Search for the cell housing the specified text and yield its (X, Y) center coordinate. 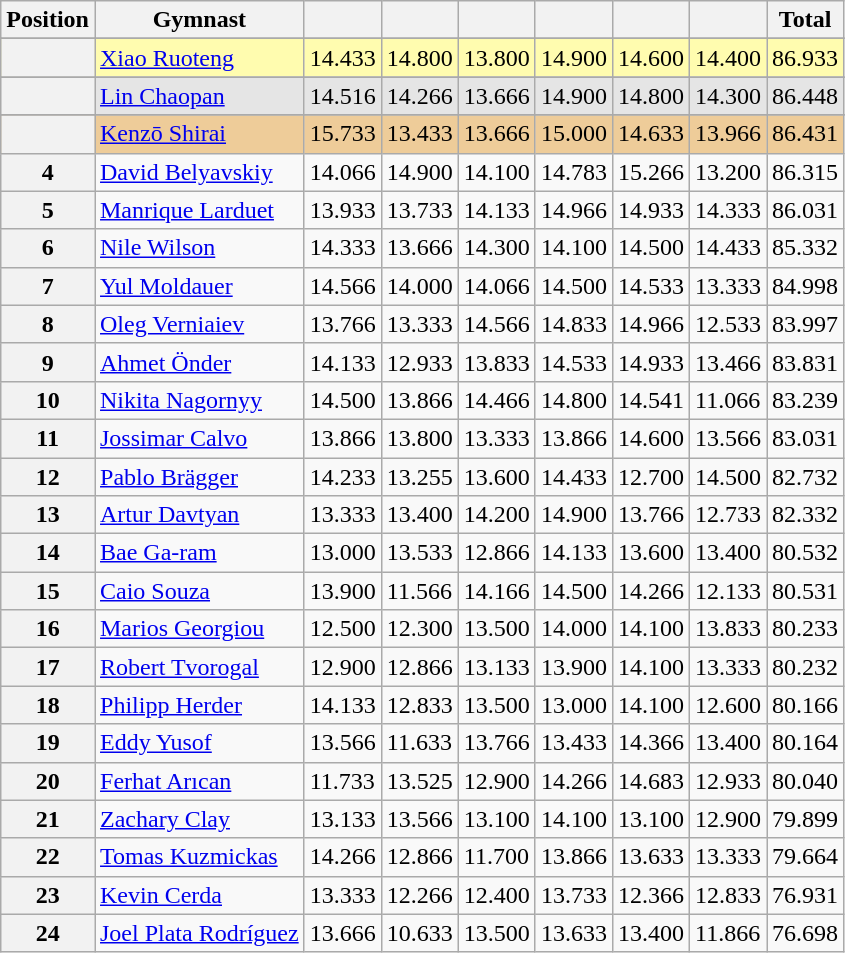
23 (48, 895)
11 (48, 438)
24 (48, 933)
8 (48, 324)
15.733 (342, 134)
13.933 (342, 210)
21 (48, 819)
84.998 (806, 286)
12.533 (728, 324)
14.366 (650, 743)
80.233 (806, 629)
11.633 (420, 743)
14.400 (728, 58)
14.633 (650, 134)
20 (48, 781)
Nikita Nagornyy (199, 400)
12.266 (420, 895)
14.466 (496, 400)
13.525 (420, 781)
86.315 (806, 172)
12.300 (420, 629)
22 (48, 857)
12.700 (650, 477)
80.166 (806, 705)
12.133 (728, 591)
15.000 (574, 134)
16 (48, 629)
Oleg Verniaiev (199, 324)
82.732 (806, 477)
12.600 (728, 705)
14.783 (574, 172)
76.698 (806, 933)
11.700 (496, 857)
82.332 (806, 515)
86.031 (806, 210)
12.366 (650, 895)
Artur Davtyan (199, 515)
14.233 (342, 477)
Gymnast (199, 20)
13.255 (420, 477)
80.532 (806, 553)
86.448 (806, 96)
17 (48, 667)
9 (48, 362)
Ahmet Önder (199, 362)
Robert Tvorogal (199, 667)
12.500 (342, 629)
5 (48, 210)
Jossimar Calvo (199, 438)
11.733 (342, 781)
13.466 (728, 362)
Ferhat Arıcan (199, 781)
85.332 (806, 248)
7 (48, 286)
Marios Georgiou (199, 629)
15 (48, 591)
13.200 (728, 172)
79.899 (806, 819)
14 (48, 553)
Kenzō Shirai (199, 134)
76.931 (806, 895)
80.232 (806, 667)
Xiao Ruoteng (199, 58)
David Belyavskiy (199, 172)
4 (48, 172)
Joel Plata Rodríguez (199, 933)
11.866 (728, 933)
Lin Chaopan (199, 96)
14.516 (342, 96)
Total (806, 20)
12 (48, 477)
11.566 (420, 591)
Position (48, 20)
10.633 (420, 933)
80.040 (806, 781)
12.400 (496, 895)
83.831 (806, 362)
13.966 (728, 134)
83.239 (806, 400)
14.683 (650, 781)
Kevin Cerda (199, 895)
79.664 (806, 857)
6 (48, 248)
19 (48, 743)
Nile Wilson (199, 248)
Pablo Brägger (199, 477)
12.733 (728, 515)
14.200 (496, 515)
86.431 (806, 134)
18 (48, 705)
83.031 (806, 438)
Zachary Clay (199, 819)
Tomas Kuzmickas (199, 857)
Eddy Yusof (199, 743)
14.833 (574, 324)
Philipp Herder (199, 705)
10 (48, 400)
14.541 (650, 400)
14.166 (496, 591)
83.997 (806, 324)
Caio Souza (199, 591)
86.933 (806, 58)
Yul Moldauer (199, 286)
80.164 (806, 743)
Manrique Larduet (199, 210)
Bae Ga-ram (199, 553)
80.531 (806, 591)
13 (48, 515)
11.066 (728, 400)
13.533 (420, 553)
15.266 (650, 172)
